Locate the cell with the specified text and output its [x, y] center coordinate. 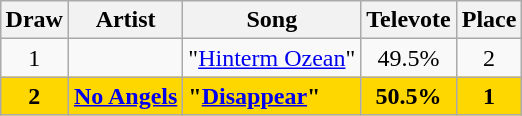
49.5% [408, 58]
"Disappear" [272, 96]
Televote [408, 20]
Song [272, 20]
Draw [34, 20]
Place [489, 20]
"Hinterm Ozean" [272, 58]
50.5% [408, 96]
Artist [125, 20]
No Angels [125, 96]
